Find where the given text appears and provide that cell's center as (x, y) coordinate. 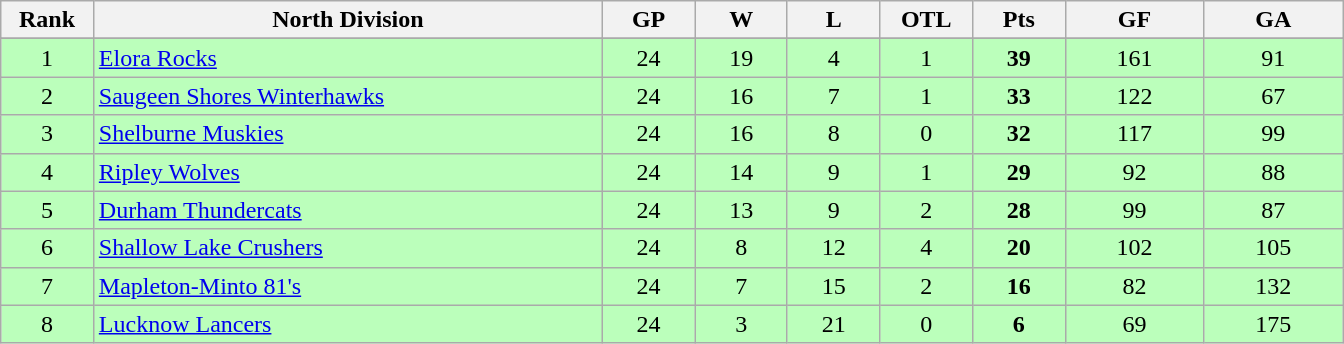
Ripley Wolves (348, 172)
GP (648, 20)
Mapleton-Minto 81's (348, 286)
19 (742, 58)
12 (834, 248)
67 (1274, 96)
OTL (926, 20)
21 (834, 324)
Lucknow Lancers (348, 324)
Shelburne Muskies (348, 134)
102 (1134, 248)
39 (1020, 58)
13 (742, 210)
33 (1020, 96)
82 (1134, 286)
Shallow Lake Crushers (348, 248)
28 (1020, 210)
117 (1134, 134)
Rank (48, 20)
29 (1020, 172)
132 (1274, 286)
88 (1274, 172)
Pts (1020, 20)
175 (1274, 324)
91 (1274, 58)
32 (1020, 134)
20 (1020, 248)
L (834, 20)
105 (1274, 248)
122 (1134, 96)
GA (1274, 20)
92 (1134, 172)
5 (48, 210)
69 (1134, 324)
161 (1134, 58)
87 (1274, 210)
W (742, 20)
Saugeen Shores Winterhawks (348, 96)
15 (834, 286)
Elora Rocks (348, 58)
GF (1134, 20)
Durham Thundercats (348, 210)
North Division (348, 20)
14 (742, 172)
